Capture the cell that displays the provided text and extract its (x, y) central coordinate. 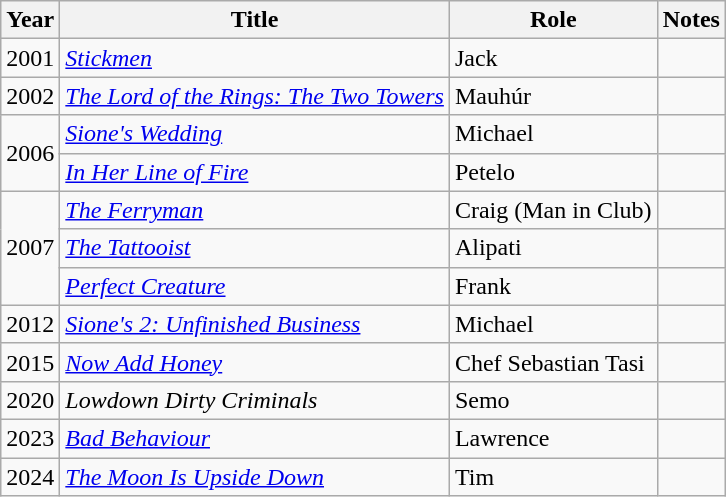
Frank (553, 286)
Petelo (553, 172)
Notes (691, 20)
Bad Behaviour (255, 438)
2024 (30, 477)
Craig (Man in Club) (553, 210)
Title (255, 20)
The Moon Is Upside Down (255, 477)
Sione's Wedding (255, 134)
Jack (553, 58)
2001 (30, 58)
The Ferryman (255, 210)
The Tattooist (255, 248)
Role (553, 20)
Lowdown Dirty Criminals (255, 400)
Mauhúr (553, 96)
Alipati (553, 248)
2007 (30, 248)
Perfect Creature (255, 286)
In Her Line of Fire (255, 172)
2020 (30, 400)
Tim (553, 477)
2023 (30, 438)
2006 (30, 153)
Year (30, 20)
Stickmen (255, 58)
Semo (553, 400)
The Lord of the Rings: The Two Towers (255, 96)
Now Add Honey (255, 362)
2002 (30, 96)
Chef Sebastian Tasi (553, 362)
2015 (30, 362)
Sione's 2: Unfinished Business (255, 324)
Lawrence (553, 438)
2012 (30, 324)
